Search for the cell housing the specified text and yield its (x, y) center coordinate. 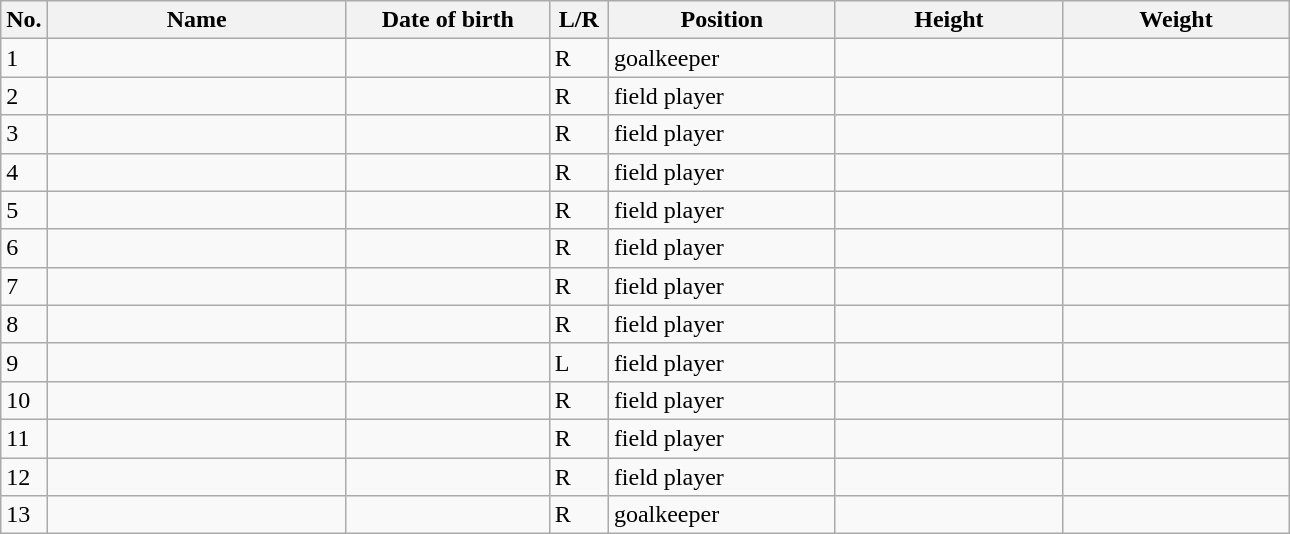
4 (24, 172)
9 (24, 362)
10 (24, 400)
Date of birth (448, 20)
6 (24, 248)
Height (948, 20)
2 (24, 96)
Position (722, 20)
13 (24, 515)
L (578, 362)
11 (24, 438)
1 (24, 58)
Name (196, 20)
L/R (578, 20)
5 (24, 210)
12 (24, 477)
No. (24, 20)
Weight (1176, 20)
8 (24, 324)
3 (24, 134)
7 (24, 286)
